Find where the given text appears and provide that cell's center as (x, y) coordinate. 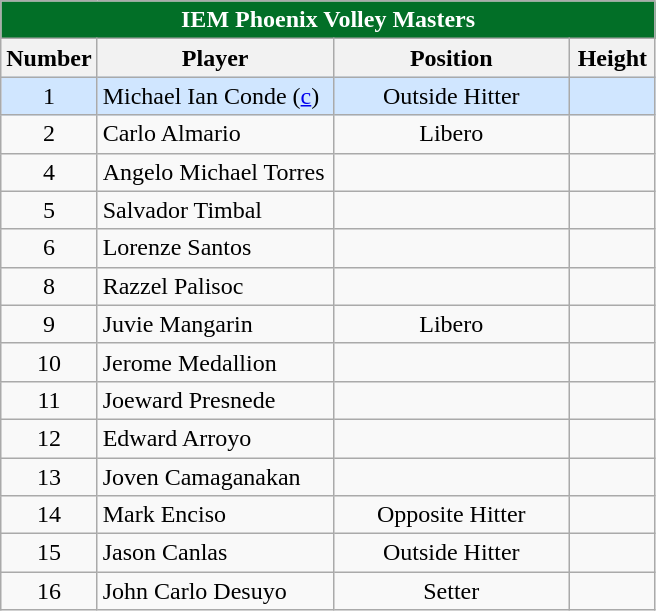
2 (49, 134)
13 (49, 477)
5 (49, 210)
14 (49, 515)
Joven Camaganakan (215, 477)
John Carlo Desuyo (215, 591)
Carlo Almario (215, 134)
Number (49, 58)
16 (49, 591)
8 (49, 286)
Height (612, 58)
6 (49, 248)
Jason Canlas (215, 553)
Michael Ian Conde (c) (215, 96)
Razzel Palisoc (215, 286)
Mark Enciso (215, 515)
Juvie Mangarin (215, 324)
Opposite Hitter (451, 515)
9 (49, 324)
Edward Arroyo (215, 438)
Player (215, 58)
Salvador Timbal (215, 210)
1 (49, 96)
15 (49, 553)
Setter (451, 591)
Angelo Michael Torres (215, 172)
Jerome Medallion (215, 362)
Lorenze Santos (215, 248)
Joeward Presnede (215, 400)
4 (49, 172)
12 (49, 438)
Position (451, 58)
10 (49, 362)
IEM Phoenix Volley Masters (328, 20)
11 (49, 400)
